Return the (x, y) coordinate for the center point of the cell that contains the specified text.  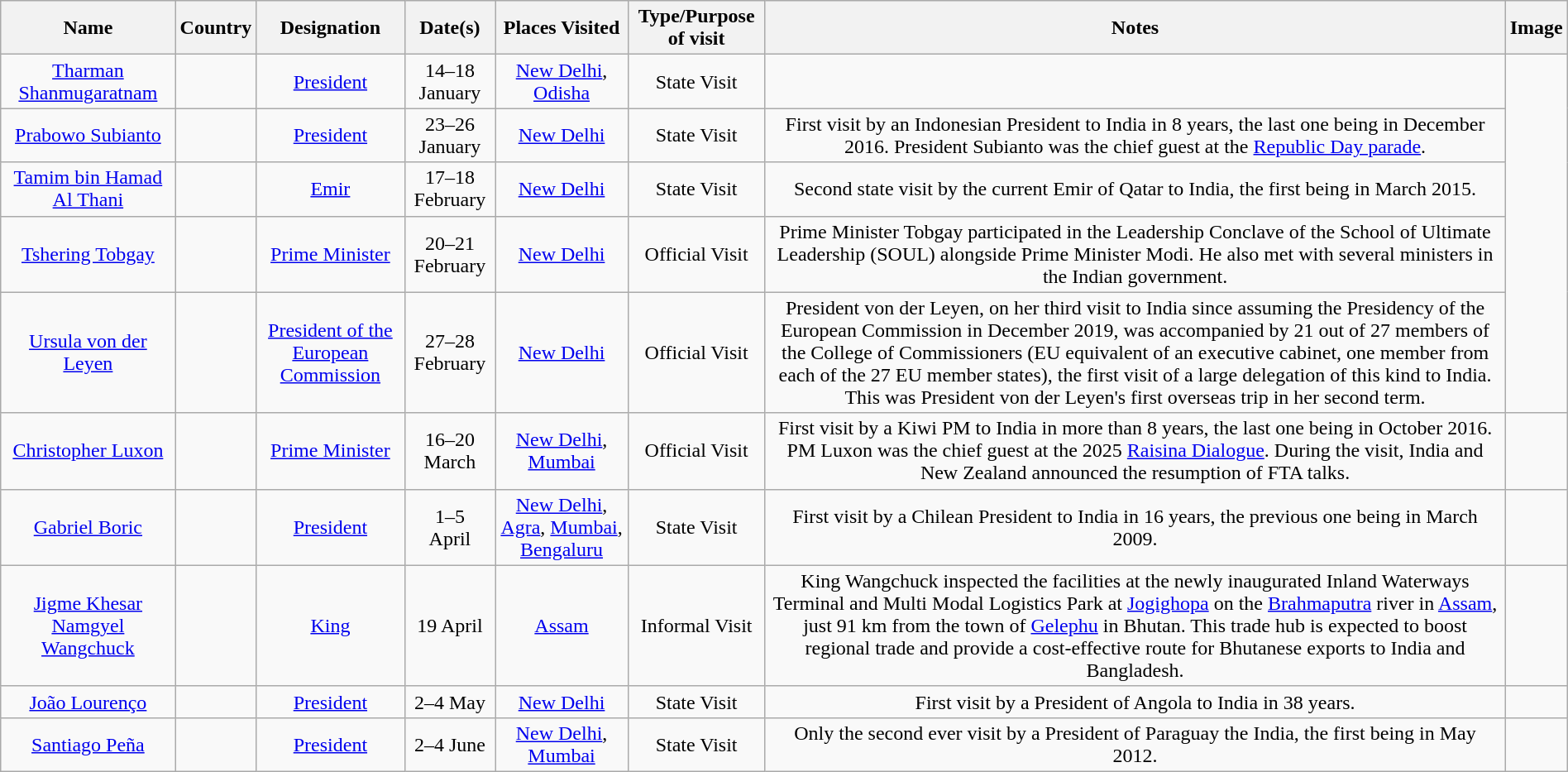
Second state visit by the current Emir of Qatar to India, the first being in March 2015. (1135, 189)
Christopher Luxon (88, 451)
Tamim bin Hamad Al Thani (88, 189)
Type/Purpose of visit (696, 28)
New Delhi, Odisha (562, 81)
17–18 February (450, 189)
Places Visited (562, 28)
Jigme Khesar Namgyel Wangchuck (88, 626)
Prabowo Subianto (88, 136)
Name (88, 28)
Designation (331, 28)
23–26 January (450, 136)
16–20 March (450, 451)
King (331, 626)
Date(s) (450, 28)
First visit by a Chilean President to India in 16 years, the previous one being in March 2009. (1135, 527)
President of the European Commission (331, 352)
Only the second ever visit by a President of Paraguay the India, the first being in May 2012. (1135, 745)
2–4 June (450, 745)
20–21 February (450, 254)
Informal Visit (696, 626)
Gabriel Boric (88, 527)
Ursula von der Leyen (88, 352)
2–4 May (450, 702)
1–5April (450, 527)
19 April (450, 626)
14–18 January (450, 81)
Tshering Tobgay (88, 254)
First visit by a President of Angola to India in 38 years. (1135, 702)
Country (216, 28)
Assam (562, 626)
Santiago Peña (88, 745)
New Delhi, Agra, Mumbai, Bengaluru (562, 527)
João Lourenço (88, 702)
27–28 February (450, 352)
Emir (331, 189)
Image (1537, 28)
Notes (1135, 28)
Tharman Shanmugaratnam (88, 81)
